Search for the cell housing the specified text and yield its [x, y] center coordinate. 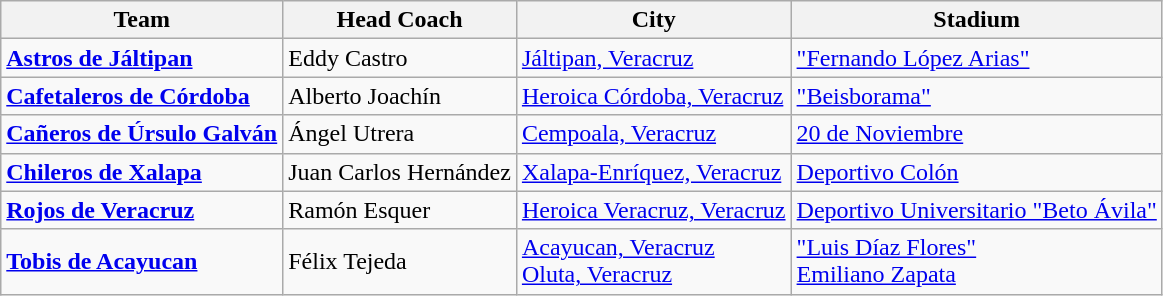
Jáltipan, Veracruz [654, 58]
Head Coach [400, 20]
20 de Noviembre [976, 134]
Deportivo Universitario "Beto Ávila" [976, 210]
Xalapa-Enríquez, Veracruz [654, 172]
"Luis Díaz Flores"Emiliano Zapata [976, 262]
Deportivo Colón [976, 172]
Cafetaleros de Córdoba [142, 96]
Alberto Joachín [400, 96]
Team [142, 20]
Heroica Veracruz, Veracruz [654, 210]
Ramón Esquer [400, 210]
Cañeros de Úrsulo Galván [142, 134]
Chileros de Xalapa [142, 172]
Astros de Jáltipan [142, 58]
Félix Tejeda [400, 262]
"Fernando López Arias" [976, 58]
Heroica Córdoba, Veracruz [654, 96]
Stadium [976, 20]
Tobis de Acayucan [142, 262]
Acayucan, VeracruzOluta, Veracruz [654, 262]
Juan Carlos Hernández [400, 172]
Rojos de Veracruz [142, 210]
"Beisborama" [976, 96]
City [654, 20]
Eddy Castro [400, 58]
Ángel Utrera [400, 134]
Cempoala, Veracruz [654, 134]
